Find where the given text appears and provide that cell's center as (X, Y) coordinate. 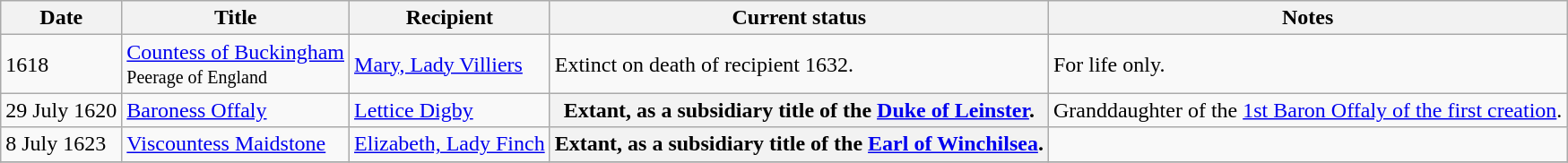
29 July 1620 (61, 110)
Date (61, 18)
Granddaughter of the 1st Baron Offaly of the first creation. (1307, 110)
Notes (1307, 18)
For life only. (1307, 64)
Recipient (450, 18)
Extinct on death of recipient 1632. (799, 64)
Extant, as a subsidiary title of the Earl of Winchilsea. (799, 144)
Elizabeth, Lady Finch (450, 144)
Title (236, 18)
Mary, Lady Villiers (450, 64)
Current status (799, 18)
1618 (61, 64)
Lettice Digby (450, 110)
Extant, as a subsidiary title of the Duke of Leinster. (799, 110)
Countess of BuckinghamPeerage of England (236, 64)
8 July 1623 (61, 144)
Baroness Offaly (236, 110)
Viscountess Maidstone (236, 144)
